Return (X, Y) of the center of cell containing provided text 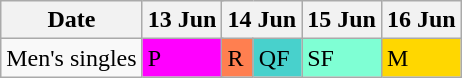
P (182, 58)
R (238, 58)
Date (72, 20)
13 Jun (182, 20)
Men's singles (72, 58)
16 Jun (421, 20)
M (421, 58)
SF (342, 58)
15 Jun (342, 20)
QF (277, 58)
14 Jun (262, 20)
